Capture the cell that displays the provided text and extract its [x, y] central coordinate. 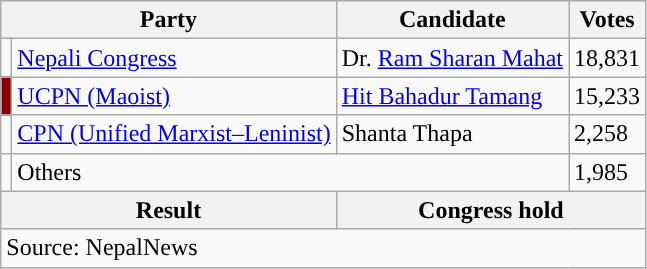
Source: NepalNews [324, 248]
CPN (Unified Marxist–Leninist) [174, 134]
Candidate [452, 20]
18,831 [608, 58]
Dr. Ram Sharan Mahat [452, 58]
2,258 [608, 134]
Nepali Congress [174, 58]
UCPN (Maoist) [174, 96]
1,985 [608, 172]
Others [290, 172]
Votes [608, 20]
Party [168, 20]
15,233 [608, 96]
Congress hold [490, 210]
Result [168, 210]
Shanta Thapa [452, 134]
Hit Bahadur Tamang [452, 96]
